Locate the cell with the specified text and output its [X, Y] center coordinate. 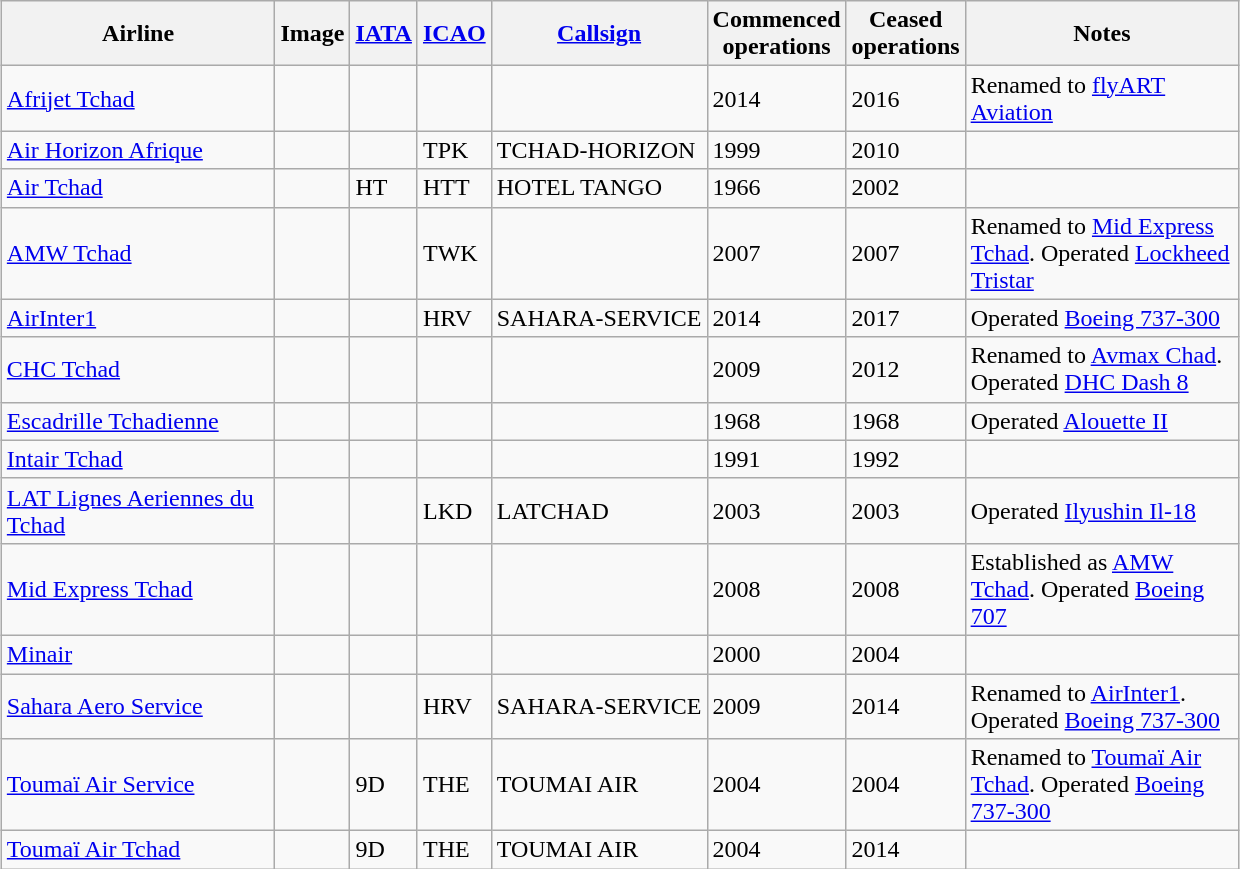
IATA [384, 34]
LATCHAD [599, 510]
Operated Ilyushin Il-18 [1102, 510]
2012 [906, 370]
TPK [454, 150]
CHC Tchad [138, 370]
Escadrille Tchadienne [138, 421]
Minair [138, 654]
Renamed to Toumaï Air Tchad. Operated Boeing 737-300 [1102, 785]
2016 [906, 98]
1992 [906, 459]
Renamed to AirInter1. Operated Boeing 737-300 [1102, 706]
2017 [906, 318]
TCHAD-HORIZON [599, 150]
Renamed to Mid Express Tchad. Operated Lockheed Tristar [1102, 253]
Toumaï Air Service [138, 785]
HTT [454, 188]
2002 [906, 188]
Toumaï Air Tchad [138, 850]
1991 [776, 459]
LAT Lignes Aeriennes du Tchad [138, 510]
Image [312, 34]
Intair Tchad [138, 459]
Mid Express Tchad [138, 589]
HT [384, 188]
Ceasedoperations [906, 34]
AirInter1 [138, 318]
2000 [776, 654]
Airline [138, 34]
ICAO [454, 34]
Established as AMW Tchad. Operated Boeing 707 [1102, 589]
Renamed to Avmax Chad. Operated DHC Dash 8 [1102, 370]
Operated Alouette II [1102, 421]
Callsign [599, 34]
TWK [454, 253]
Air Horizon Afrique [138, 150]
1999 [776, 150]
Sahara Aero Service [138, 706]
Notes [1102, 34]
Afrijet Tchad [138, 98]
1966 [776, 188]
Commencedoperations [776, 34]
Air Tchad [138, 188]
AMW Tchad [138, 253]
LKD [454, 510]
Renamed to flyART Aviation [1102, 98]
Operated Boeing 737-300 [1102, 318]
2010 [906, 150]
HOTEL TANGO [599, 188]
